Find where the given text appears and provide that cell's center as (x, y) coordinate. 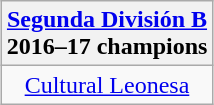
Segunda División B2016–17 champions (107, 34)
Cultural Leonesa (107, 85)
